Pinpoint the cell where the given text exists, returning its [X, Y] midpoint coordinate. 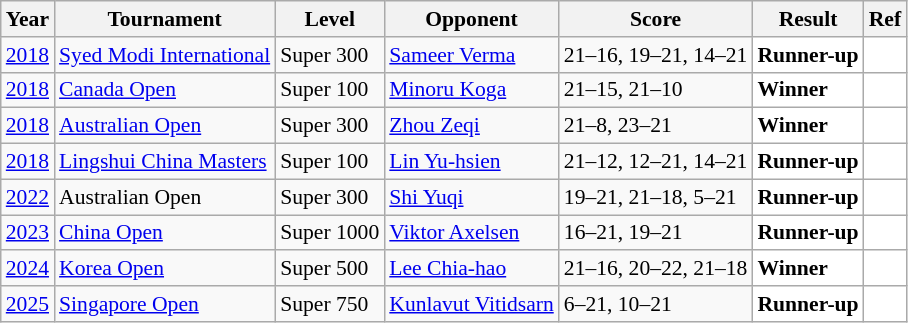
Canada Open [164, 90]
Ref [885, 19]
Super 1000 [330, 233]
2023 [28, 233]
China Open [164, 233]
Minoru Koga [472, 90]
2025 [28, 304]
Super 750 [330, 304]
Tournament [164, 19]
21–12, 12–21, 14–21 [656, 162]
21–16, 20–22, 21–18 [656, 269]
Opponent [472, 19]
Korea Open [164, 269]
2022 [28, 197]
Zhou Zeqi [472, 126]
6–21, 10–21 [656, 304]
Lingshui China Masters [164, 162]
Level [330, 19]
Result [808, 19]
Score [656, 19]
2024 [28, 269]
Sameer Verma [472, 55]
21–15, 21–10 [656, 90]
Lee Chia-hao [472, 269]
21–16, 19–21, 14–21 [656, 55]
19–21, 21–18, 5–21 [656, 197]
Year [28, 19]
Lin Yu-hsien [472, 162]
Kunlavut Vitidsarn [472, 304]
Viktor Axelsen [472, 233]
16–21, 19–21 [656, 233]
Syed Modi International [164, 55]
21–8, 23–21 [656, 126]
Shi Yuqi [472, 197]
Singapore Open [164, 304]
Super 500 [330, 269]
